From the cell containing the given text, extract its center point as [X, Y] coordinate. 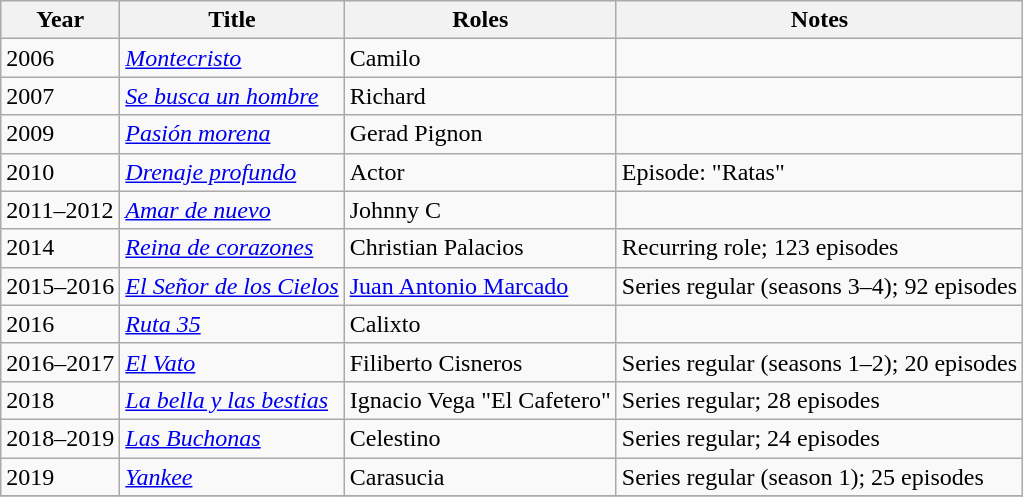
Reina de corazones [232, 248]
Carasucia [480, 477]
Series regular; 28 episodes [819, 400]
2014 [60, 248]
Actor [480, 172]
Filiberto Cisneros [480, 362]
2018–2019 [60, 438]
2006 [60, 58]
2016–2017 [60, 362]
2019 [60, 477]
Se busca un hombre [232, 96]
Series regular (season 1); 25 episodes [819, 477]
Montecristo [232, 58]
Notes [819, 20]
2010 [60, 172]
Christian Palacios [480, 248]
2009 [60, 134]
Series regular; 24 episodes [819, 438]
Ignacio Vega "El Cafetero" [480, 400]
Yankee [232, 477]
Camilo [480, 58]
2016 [60, 324]
Series regular (seasons 1–2); 20 episodes [819, 362]
Richard [480, 96]
Series regular (seasons 3–4); 92 episodes [819, 286]
El Vato [232, 362]
Amar de nuevo [232, 210]
2018 [60, 400]
Recurring role; 123 episodes [819, 248]
2007 [60, 96]
Roles [480, 20]
Johnny C [480, 210]
Title [232, 20]
Celestino [480, 438]
Calixto [480, 324]
Gerad Pignon [480, 134]
Episode: "Ratas" [819, 172]
2015–2016 [60, 286]
Drenaje profundo [232, 172]
La bella y las bestias [232, 400]
2011–2012 [60, 210]
El Señor de los Cielos [232, 286]
Las Buchonas [232, 438]
Year [60, 20]
Pasión morena [232, 134]
Ruta 35 [232, 324]
Juan Antonio Marcado [480, 286]
